Determine the (x, y) coordinate at the center of the cell enclosing the given text.  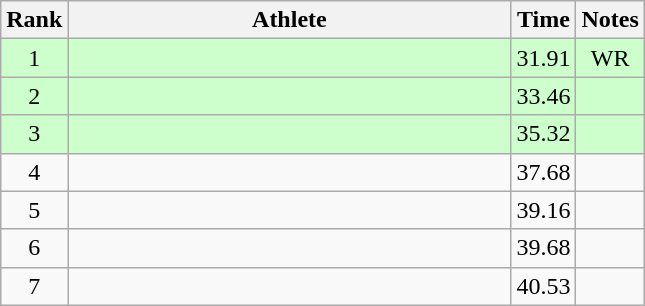
4 (34, 172)
35.32 (544, 134)
6 (34, 248)
40.53 (544, 286)
37.68 (544, 172)
31.91 (544, 58)
39.68 (544, 248)
WR (610, 58)
Time (544, 20)
7 (34, 286)
39.16 (544, 210)
Notes (610, 20)
2 (34, 96)
Rank (34, 20)
5 (34, 210)
1 (34, 58)
3 (34, 134)
33.46 (544, 96)
Athlete (290, 20)
